Extract the [X, Y] coordinate from the center of the cell holding the provided text.  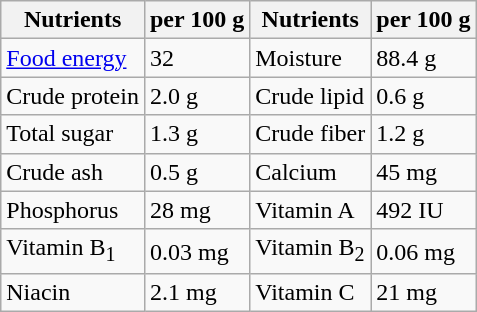
2.0 g [196, 96]
Food energy [73, 58]
45 mg [424, 172]
Niacin [73, 292]
2.1 mg [196, 292]
0.6 g [424, 96]
21 mg [424, 292]
Vitamin B1 [73, 251]
Crude fiber [310, 134]
0.5 g [196, 172]
Calcium [310, 172]
Phosphorus [73, 210]
0.03 mg [196, 251]
32 [196, 58]
Moisture [310, 58]
0.06 mg [424, 251]
Crude ash [73, 172]
Crude lipid [310, 96]
Crude protein [73, 96]
Vitamin C [310, 292]
28 mg [196, 210]
Total sugar [73, 134]
88.4 g [424, 58]
1.3 g [196, 134]
Vitamin A [310, 210]
492 IU [424, 210]
1.2 g [424, 134]
Vitamin B2 [310, 251]
